Detect which cell encompasses the target text, then output its [x, y] center coordinate. 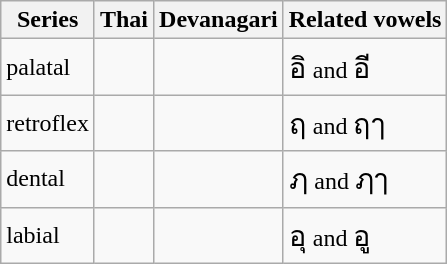
Thai [124, 20]
palatal [48, 67]
labial [48, 235]
retroflex [48, 123]
อิ and อี [365, 67]
Related vowels [365, 20]
อุ and อู [365, 235]
Series [48, 20]
Devanagari [219, 20]
dental [48, 179]
ฤ and ฤๅ [365, 123]
ฦ and ฦๅ [365, 179]
